Provide the [X, Y] coordinate of the cell's center where the given text is located.  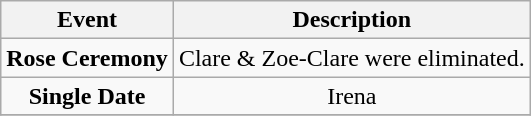
Description [352, 20]
Event [88, 20]
Irena [352, 96]
Single Date [88, 96]
Rose Ceremony [88, 58]
Clare & Zoe-Clare were eliminated. [352, 58]
